Capture the cell that displays the provided text and extract its (x, y) central coordinate. 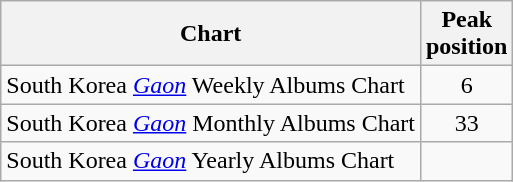
South Korea Gaon Monthly Albums Chart (211, 123)
South Korea Gaon Yearly Albums Chart (211, 161)
6 (466, 85)
Peakposition (466, 34)
33 (466, 123)
South Korea Gaon Weekly Albums Chart (211, 85)
Chart (211, 34)
